Return the [x, y] coordinate for the center point of the cell that contains the specified text.  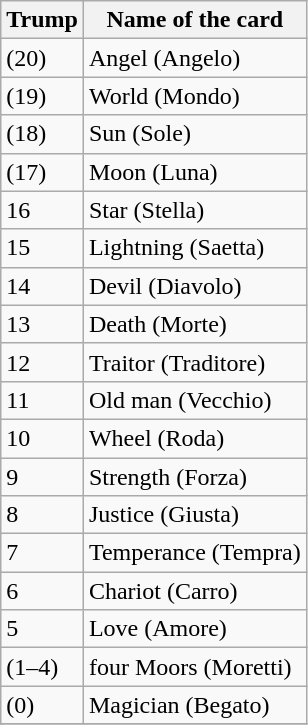
(20) [42, 58]
Death (Morte) [194, 324]
9 [42, 477]
Angel (Angelo) [194, 58]
(17) [42, 172]
14 [42, 286]
8 [42, 515]
Chariot (Carro) [194, 591]
15 [42, 248]
Moon (Luna) [194, 172]
Old man (Vecchio) [194, 400]
Temperance (Tempra) [194, 553]
6 [42, 591]
13 [42, 324]
Lightning (Saetta) [194, 248]
Trump [42, 20]
Star (Stella) [194, 210]
12 [42, 362]
(0) [42, 705]
Strength (Forza) [194, 477]
four Moors (Moretti) [194, 667]
10 [42, 438]
World (Mondo) [194, 96]
(1–4) [42, 667]
Wheel (Roda) [194, 438]
Name of the card [194, 20]
Traitor (Traditore) [194, 362]
Love (Amore) [194, 629]
Magician (Begato) [194, 705]
11 [42, 400]
16 [42, 210]
Justice (Giusta) [194, 515]
(18) [42, 134]
7 [42, 553]
(19) [42, 96]
5 [42, 629]
Devil (Diavolo) [194, 286]
Sun (Sole) [194, 134]
